From the cell containing the given text, extract its center point as (x, y) coordinate. 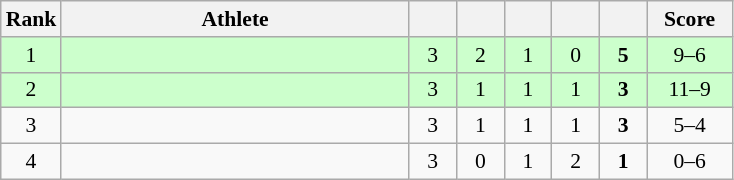
4 (32, 162)
Athlete (235, 19)
9–6 (690, 55)
11–9 (690, 90)
Score (690, 19)
5 (623, 55)
Rank (32, 19)
5–4 (690, 126)
0–6 (690, 162)
